From the cell containing the given text, extract its center point as (X, Y) coordinate. 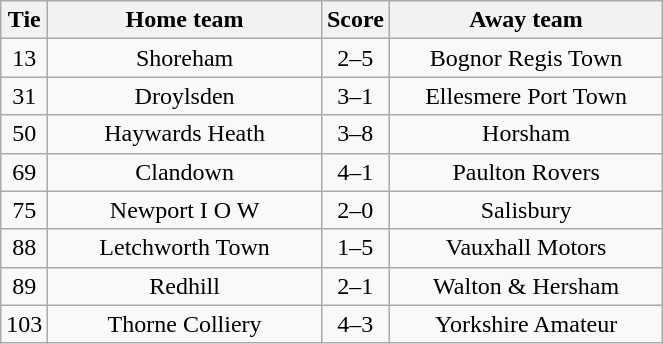
Clandown (185, 172)
Haywards Heath (185, 134)
Shoreham (185, 58)
2–5 (355, 58)
2–0 (355, 210)
50 (24, 134)
Away team (526, 20)
88 (24, 248)
2–1 (355, 286)
1–5 (355, 248)
Letchworth Town (185, 248)
Home team (185, 20)
4–3 (355, 324)
Score (355, 20)
75 (24, 210)
13 (24, 58)
Tie (24, 20)
103 (24, 324)
Newport I O W (185, 210)
69 (24, 172)
Paulton Rovers (526, 172)
Bognor Regis Town (526, 58)
Walton & Hersham (526, 286)
3–1 (355, 96)
Salisbury (526, 210)
89 (24, 286)
3–8 (355, 134)
Ellesmere Port Town (526, 96)
Redhill (185, 286)
Vauxhall Motors (526, 248)
31 (24, 96)
Horsham (526, 134)
Thorne Colliery (185, 324)
Yorkshire Amateur (526, 324)
Droylsden (185, 96)
4–1 (355, 172)
